Capture the cell that displays the provided text and extract its (x, y) central coordinate. 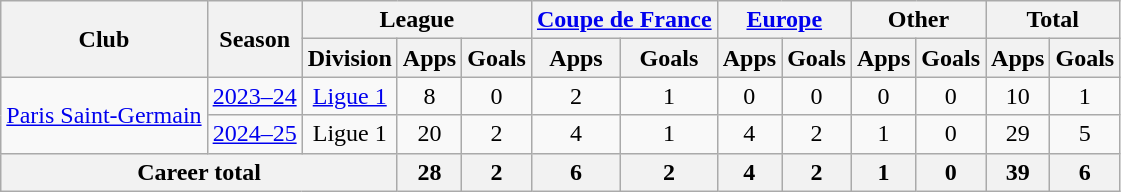
Club (104, 39)
10 (1018, 96)
Coupe de France (624, 20)
Season (254, 39)
8 (429, 96)
20 (429, 134)
5 (1085, 134)
29 (1018, 134)
39 (1018, 172)
Other (918, 20)
League (416, 20)
Total (1053, 20)
Paris Saint-Germain (104, 115)
Division (350, 58)
2024–25 (254, 134)
Europe (784, 20)
2023–24 (254, 96)
28 (429, 172)
Career total (200, 172)
